Determine the [x, y] coordinate at the center of the cell enclosing the given text.  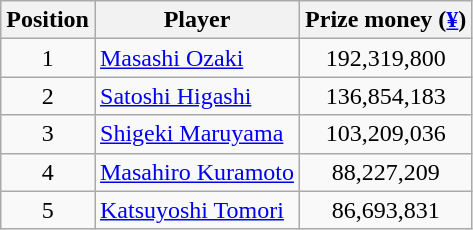
Masashi Ozaki [196, 58]
Satoshi Higashi [196, 96]
5 [48, 210]
88,227,209 [386, 172]
2 [48, 96]
4 [48, 172]
86,693,831 [386, 210]
Masahiro Kuramoto [196, 172]
Shigeki Maruyama [196, 134]
103,209,036 [386, 134]
Katsuyoshi Tomori [196, 210]
1 [48, 58]
Prize money (¥) [386, 20]
136,854,183 [386, 96]
192,319,800 [386, 58]
3 [48, 134]
Position [48, 20]
Player [196, 20]
